Capture the cell that displays the provided text and extract its (x, y) central coordinate. 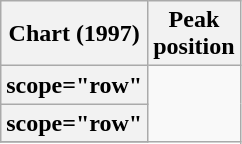
Chart (1997) (74, 34)
Peakposition (194, 34)
